Locate the cell with the specified text and output its (X, Y) center coordinate. 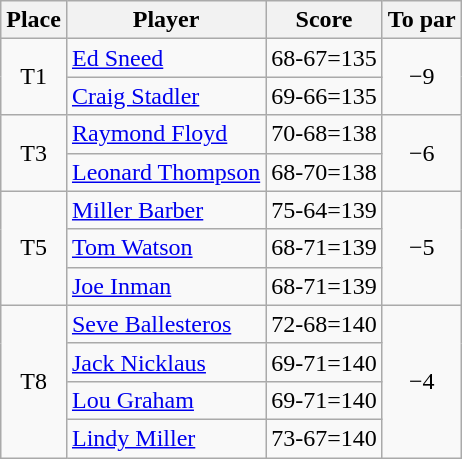
−4 (422, 381)
Seve Ballesteros (166, 324)
Raymond Floyd (166, 134)
72-68=140 (324, 324)
Jack Nicklaus (166, 362)
Tom Watson (166, 248)
T3 (34, 153)
−5 (422, 248)
75-64=139 (324, 210)
T5 (34, 248)
Lindy Miller (166, 438)
To par (422, 20)
Player (166, 20)
70-68=138 (324, 134)
Ed Sneed (166, 58)
−6 (422, 153)
Craig Stadler (166, 96)
Leonard Thompson (166, 172)
69-66=135 (324, 96)
T8 (34, 381)
Miller Barber (166, 210)
T1 (34, 77)
73-67=140 (324, 438)
−9 (422, 77)
Joe Inman (166, 286)
Place (34, 20)
Score (324, 20)
Lou Graham (166, 400)
68-70=138 (324, 172)
68-67=135 (324, 58)
